Scan for the cell matching the given text and deliver its [x, y] coordinate at center. 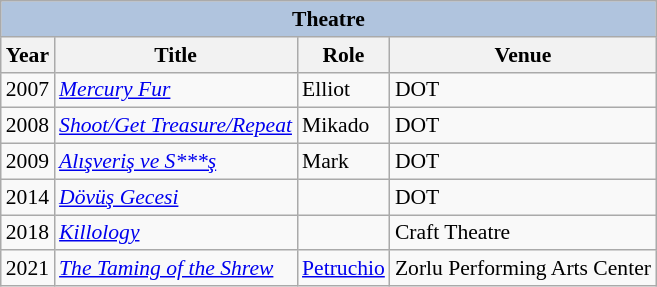
Venue [523, 55]
Alışveriş ve S***ş [176, 162]
Craft Theatre [523, 233]
Role [344, 55]
The Taming of the Shrew [176, 269]
2009 [28, 162]
Title [176, 55]
Elliot [344, 90]
Killology [176, 233]
Mercury Fur [176, 90]
Zorlu Performing Arts Center [523, 269]
2008 [28, 126]
Petruchio [344, 269]
Dövüş Gecesi [176, 197]
2018 [28, 233]
2007 [28, 90]
Year [28, 55]
2021 [28, 269]
Mikado [344, 126]
Theatre [328, 19]
Mark [344, 162]
Shoot/Get Treasure/Repeat [176, 126]
2014 [28, 197]
